Output the (X, Y) coordinate of the center of the cell containing the given text.  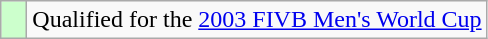
Qualified for the 2003 FIVB Men's World Cup (257, 20)
